Detect which cell encompasses the target text, then output its [X, Y] center coordinate. 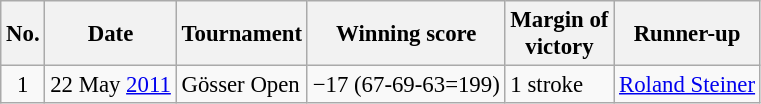
No. [23, 34]
Gösser Open [242, 85]
1 stroke [560, 85]
Margin ofvictory [560, 34]
Tournament [242, 34]
Date [110, 34]
Winning score [406, 34]
Roland Steiner [688, 85]
Runner-up [688, 34]
−17 (67-69-63=199) [406, 85]
22 May 2011 [110, 85]
1 [23, 85]
